Find where the given text appears and provide that cell's center as [x, y] coordinate. 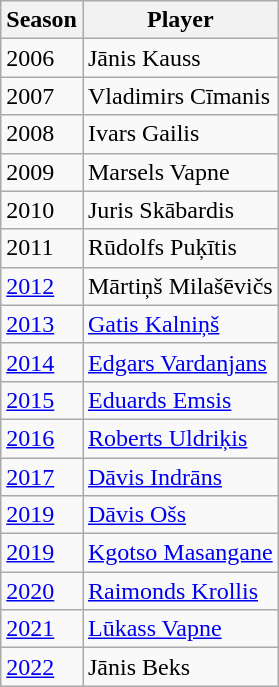
Jānis Kauss [180, 58]
Raimonds Krollis [180, 591]
2020 [42, 591]
Player [180, 20]
Ivars Gailis [180, 134]
Lūkass Vapne [180, 629]
Gatis Kalniņš [180, 324]
Dāvis Indrāns [180, 477]
2012 [42, 286]
Eduards Emsis [180, 400]
2006 [42, 58]
Edgars Vardanjans [180, 362]
2009 [42, 172]
2015 [42, 400]
2007 [42, 96]
Roberts Uldriķis [180, 438]
2022 [42, 667]
2013 [42, 324]
Mārtiņš Milašēvičs [180, 286]
Vladimirs Cīmanis [180, 96]
Jānis Beks [180, 667]
Rūdolfs Puķītis [180, 248]
2016 [42, 438]
Juris Skābardis [180, 210]
Kgotso Masangane [180, 553]
Dāvis Ošs [180, 515]
2011 [42, 248]
2014 [42, 362]
2010 [42, 210]
2008 [42, 134]
Season [42, 20]
2017 [42, 477]
Marsels Vapne [180, 172]
2021 [42, 629]
